Locate the cell with the specified text and output its [x, y] center coordinate. 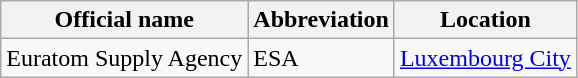
Official name [124, 20]
Luxembourg City [485, 58]
Location [485, 20]
Abbreviation [322, 20]
ESA [322, 58]
Euratom Supply Agency [124, 58]
